Determine the [x, y] coordinate at the center of the cell enclosing the given text.  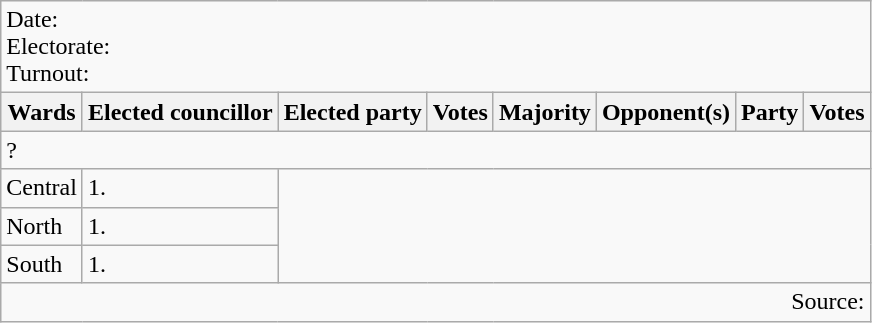
Majority [544, 112]
Central [42, 188]
Opponent(s) [666, 112]
Party [770, 112]
North [42, 226]
South [42, 264]
Wards [42, 112]
Date: Electorate: Turnout: [436, 47]
Elected party [352, 112]
? [436, 150]
Elected councillor [180, 112]
Source: [436, 302]
